From the cell containing the given text, extract its center point as (x, y) coordinate. 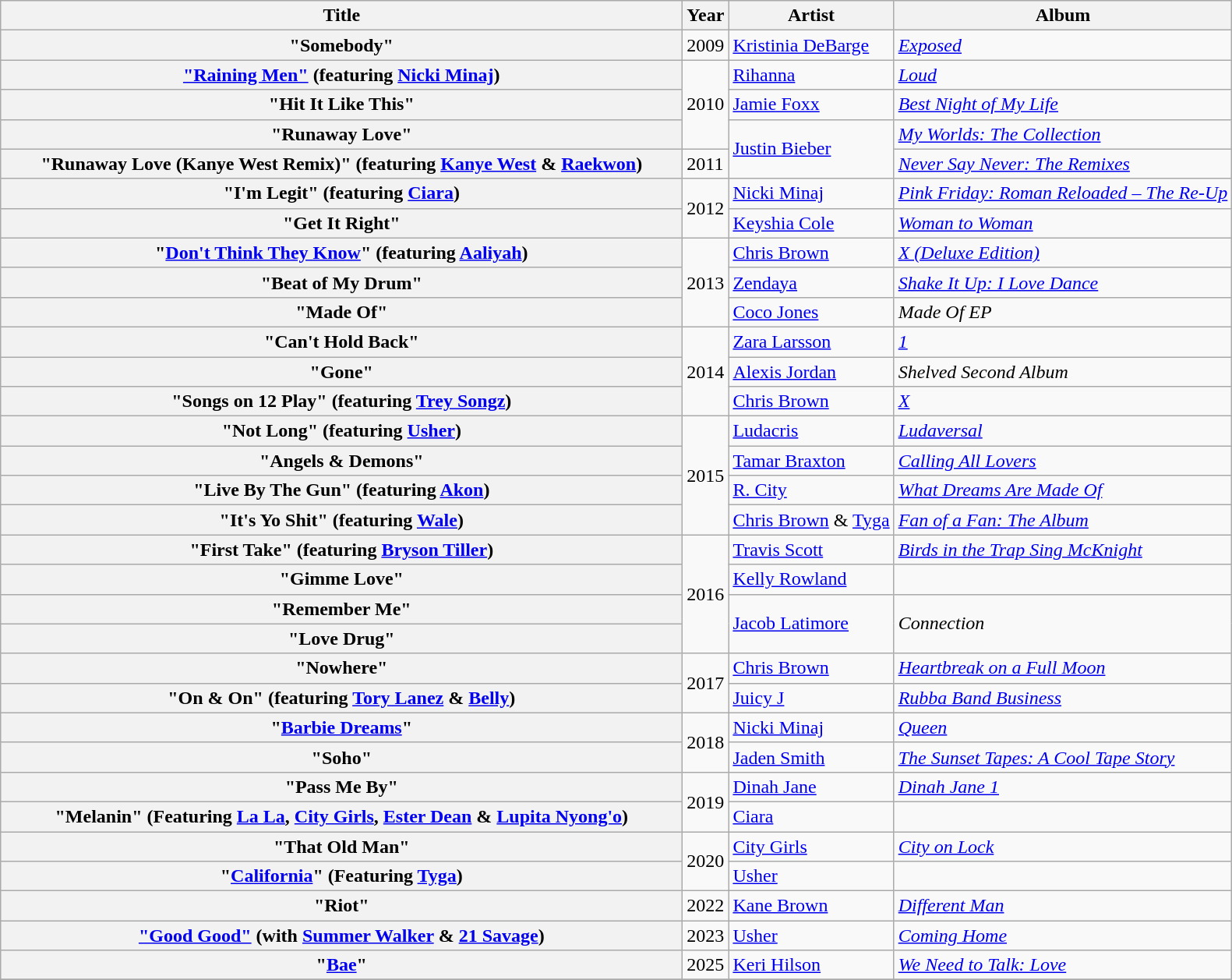
Dinah Jane 1 (1063, 787)
"Gone" (341, 372)
2009 (706, 45)
Made Of EP (1063, 312)
2018 (706, 742)
"Love Drug" (341, 639)
"California" (Featuring Tyga) (341, 876)
2013 (706, 282)
Zendaya (811, 282)
"Good Good" (with Summer Walker & 21 Savage) (341, 936)
"Hit It Like This" (341, 104)
Ciara (811, 816)
2019 (706, 801)
2015 (706, 476)
"Songs on 12 Play" (featuring Trey Songz) (341, 402)
"First Take" (featuring Bryson Tiller) (341, 550)
2020 (706, 861)
Zara Larsson (811, 341)
Exposed (1063, 45)
Shake It Up: I Love Dance (1063, 282)
Jacob Latimore (811, 624)
Fan of a Fan: The Album (1063, 520)
Kristinia DeBarge (811, 45)
Rihanna (811, 75)
Juicy J (811, 698)
"It's Yo Shit" (featuring Wale) (341, 520)
"Don't Think They Know" (featuring Aaliyah) (341, 253)
Never Say Never: The Remixes (1063, 164)
R. City (811, 490)
"Get It Right" (341, 223)
My Worlds: The Collection (1063, 134)
1 (1063, 341)
Year (706, 16)
Rubba Band Business (1063, 698)
City Girls (811, 846)
Travis Scott (811, 550)
What Dreams Are Made Of (1063, 490)
"Beat of My Drum" (341, 282)
"Bae" (341, 965)
Different Man (1063, 906)
"Made Of" (341, 312)
"Angels & Demons" (341, 461)
2014 (706, 371)
Best Night of My Life (1063, 104)
Jamie Foxx (811, 104)
Connection (1063, 624)
2010 (706, 104)
Album (1063, 16)
Coco Jones (811, 312)
Queen (1063, 727)
Dinah Jane (811, 787)
"Soho" (341, 757)
Chris Brown & Tyga (811, 520)
Alexis Jordan (811, 372)
"Live By The Gun" (featuring Akon) (341, 490)
City on Lock (1063, 846)
"Barbie Dreams" (341, 727)
"Not Long" (featuring Usher) (341, 431)
The Sunset Tapes: A Cool Tape Story (1063, 757)
"Gimme Love" (341, 579)
Birds in the Trap Sing McKnight (1063, 550)
"On & On" (featuring Tory Lanez & Belly) (341, 698)
Jaden Smith (811, 757)
We Need to Talk: Love (1063, 965)
X (1063, 402)
Ludacris (811, 431)
Loud (1063, 75)
"That Old Man" (341, 846)
"Raining Men" (featuring Nicki Minaj) (341, 75)
"I'm Legit" (featuring Ciara) (341, 193)
Pink Friday: Roman Reloaded – The Re-Up (1063, 193)
Coming Home (1063, 936)
"Remember Me" (341, 609)
Keyshia Cole (811, 223)
Heartbreak on a Full Moon (1063, 668)
"Pass Me By" (341, 787)
"Somebody" (341, 45)
"Nowhere" (341, 668)
"Runaway Love (Kanye West Remix)" (featuring Kanye West & Raekwon) (341, 164)
2022 (706, 906)
Calling All Lovers (1063, 461)
X (Deluxe Edition) (1063, 253)
2011 (706, 164)
Justin Bieber (811, 149)
Keri Hilson (811, 965)
Kane Brown (811, 906)
2017 (706, 683)
Title (341, 16)
"Can't Hold Back" (341, 341)
2016 (706, 594)
2023 (706, 936)
"Melanin" (Featuring La La, City Girls, Ester Dean & Lupita Nyong'o) (341, 816)
Kelly Rowland (811, 579)
2012 (706, 208)
2025 (706, 965)
Tamar Braxton (811, 461)
Woman to Woman (1063, 223)
"Runaway Love" (341, 134)
Shelved Second Album (1063, 372)
Ludaversal (1063, 431)
"Riot" (341, 906)
Artist (811, 16)
